Locate the cell with the specified text and output its [x, y] center coordinate. 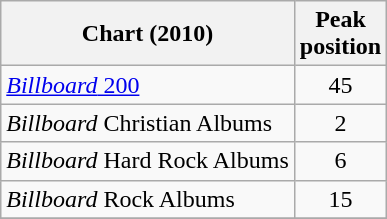
15 [340, 199]
Billboard Christian Albums [148, 123]
2 [340, 123]
Peakposition [340, 34]
Billboard Rock Albums [148, 199]
Chart (2010) [148, 34]
6 [340, 161]
45 [340, 85]
Billboard 200 [148, 85]
Billboard Hard Rock Albums [148, 161]
